Return the [X, Y] coordinate for the center point of the cell that contains the specified text.  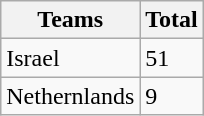
9 [172, 96]
51 [172, 58]
Teams [70, 20]
Total [172, 20]
Israel [70, 58]
Nethernlands [70, 96]
